Return (x, y) of the center of cell containing provided text 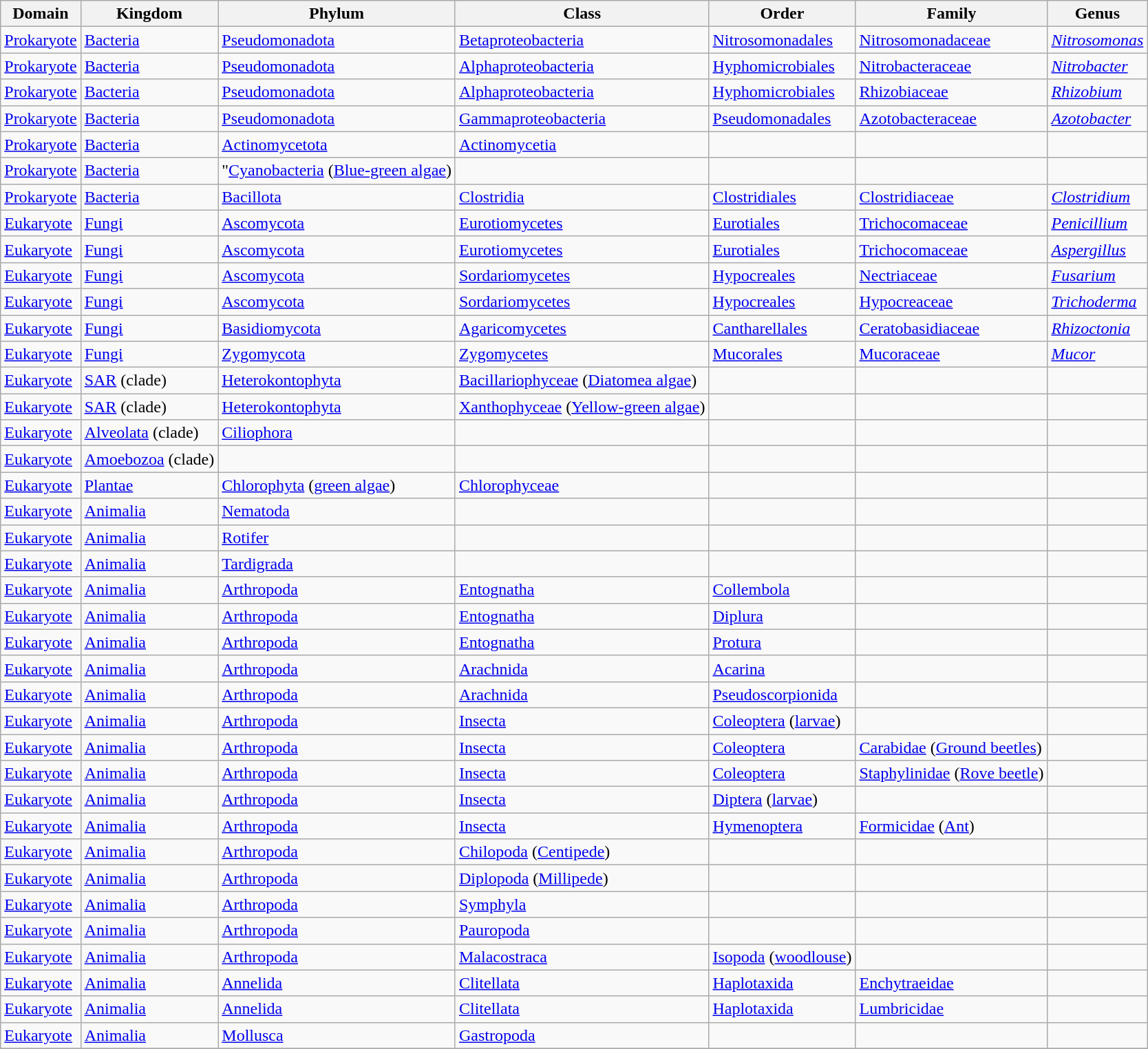
Nematoda (337, 511)
Hypocreaceae (951, 301)
Bacillota (337, 197)
Clostridiales (782, 197)
Pseudoscorpionida (782, 695)
Rhizoctonia (1097, 328)
Azotobacteraceae (951, 118)
Phylum (337, 14)
Mucor (1097, 354)
Coleoptera (larvae) (782, 721)
Clostridiaceae (951, 197)
Order (782, 14)
Ciliophora (337, 433)
Plantae (149, 485)
Diplopoda (Millipede) (582, 878)
Symphyla (582, 904)
Lumbricidae (951, 1009)
Acarina (782, 668)
Mucoraceae (951, 354)
Rotifer (337, 538)
Azotobacter (1097, 118)
Staphylinidae (Rove beetle) (951, 774)
Actinomycetota (337, 145)
Pseudomonadales (782, 118)
Mollusca (337, 1035)
Collembola (782, 590)
Chlorophyta (green algae) (337, 485)
Nitrobacteraceae (951, 66)
"Cyanobacteria (Blue-green algae) (337, 171)
Family (951, 14)
Basidiomycota (337, 328)
Zygomycetes (582, 354)
Formicidae (Ant) (951, 826)
Enchytraeidae (951, 983)
Betaproteobacteria (582, 40)
Nitrobacter (1097, 66)
Tardigrada (337, 564)
Gastropoda (582, 1035)
Mucorales (782, 354)
Isopoda (woodlouse) (782, 957)
Nitrosomonadaceae (951, 40)
Aspergillus (1097, 249)
Malacostraca (582, 957)
Chilopoda (Centipede) (582, 852)
Trichoderma (1097, 301)
Agaricomycetes (582, 328)
Kingdom (149, 14)
Clostridia (582, 197)
Gammaproteobacteria (582, 118)
Hymenoptera (782, 826)
Penicillium (1097, 223)
Rhizobium (1097, 92)
Pauropoda (582, 931)
Clostridium (1097, 197)
Ceratobasidiaceae (951, 328)
Nectriaceae (951, 275)
Carabidae (Ground beetles) (951, 747)
Genus (1097, 14)
Zygomycota (337, 354)
Diptera (larvae) (782, 800)
Diplura (782, 616)
Amoebozoa (clade) (149, 459)
Fusarium (1097, 275)
Alveolata (clade) (149, 433)
Nitrosomonadales (782, 40)
Chlorophyceae (582, 485)
Domain (41, 14)
Actinomycetia (582, 145)
Protura (782, 642)
Rhizobiaceae (951, 92)
Bacillariophyceae (Diatomea algae) (582, 381)
Xanthophyceae (Yellow-green algae) (582, 407)
Class (582, 14)
Cantharellales (782, 328)
Nitrosomonas (1097, 40)
